Extract the (X, Y) coordinate from the center of the cell holding the provided text.  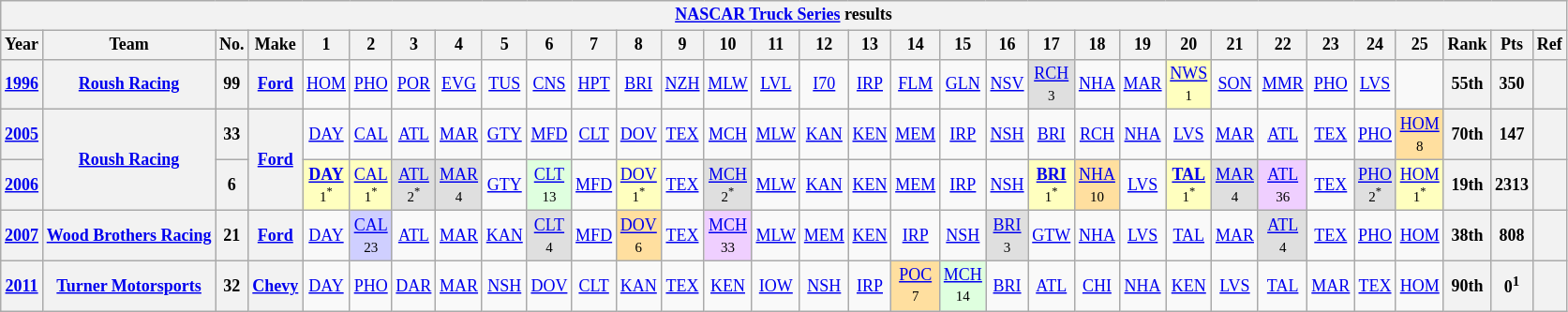
CLT4 (549, 236)
Chevy (276, 286)
POC7 (916, 286)
HOM8 (1419, 135)
17 (1052, 45)
NASCAR Truck Series results (784, 15)
2006 (22, 185)
ATL2* (414, 185)
10 (727, 45)
MCH2* (727, 185)
38th (1468, 236)
MMR (1282, 84)
24 (1376, 45)
GTW (1052, 236)
7 (594, 45)
4 (459, 45)
No. (232, 45)
Rank (1468, 45)
MCH33 (727, 236)
15 (963, 45)
2 (371, 45)
BRI3 (1007, 236)
Wood Brothers Racing (128, 236)
IOW (776, 286)
Make (276, 45)
1 (326, 45)
DOV1* (638, 185)
14 (916, 45)
MCH14 (963, 286)
2005 (22, 135)
NSV (1007, 84)
DAR (414, 286)
POR (414, 84)
ATL36 (1282, 185)
RCH3 (1052, 84)
NZH (682, 84)
CAL1* (371, 185)
NWS1 (1188, 84)
9 (682, 45)
GLN (963, 84)
2313 (1513, 185)
PHO2* (1376, 185)
FLM (916, 84)
808 (1513, 236)
I70 (824, 84)
90th (1468, 286)
01 (1513, 286)
70th (1468, 135)
12 (824, 45)
RCH (1098, 135)
11 (776, 45)
22 (1282, 45)
19th (1468, 185)
99 (232, 84)
MCH (727, 135)
25 (1419, 45)
16 (1007, 45)
147 (1513, 135)
DOV6 (638, 236)
33 (232, 135)
Turner Motorsports (128, 286)
SON (1235, 84)
HOM1* (1419, 185)
3 (414, 45)
ATL4 (1282, 236)
32 (232, 286)
CAL23 (371, 236)
20 (1188, 45)
350 (1513, 84)
CHI (1098, 286)
CAL (371, 135)
CLT13 (549, 185)
19 (1142, 45)
HPT (594, 84)
55th (1468, 84)
CNS (549, 84)
EVG (459, 84)
8 (638, 45)
BRI1* (1052, 185)
2011 (22, 286)
Team (128, 45)
Pts (1513, 45)
TUS (504, 84)
Year (22, 45)
DAY1* (326, 185)
Ref (1549, 45)
18 (1098, 45)
2007 (22, 236)
1996 (22, 84)
13 (870, 45)
23 (1331, 45)
5 (504, 45)
NHA10 (1098, 185)
LVL (776, 84)
TAL1* (1188, 185)
